Determine the (x, y) coordinate at the center of the cell enclosing the given text.  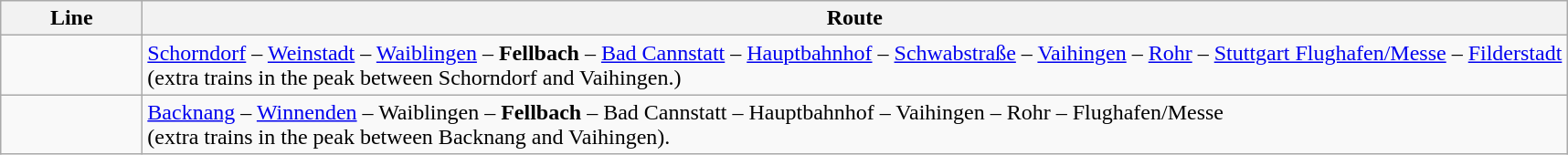
Route (855, 18)
Line (71, 18)
